Scan for the cell matching the given text and deliver its (X, Y) coordinate at center. 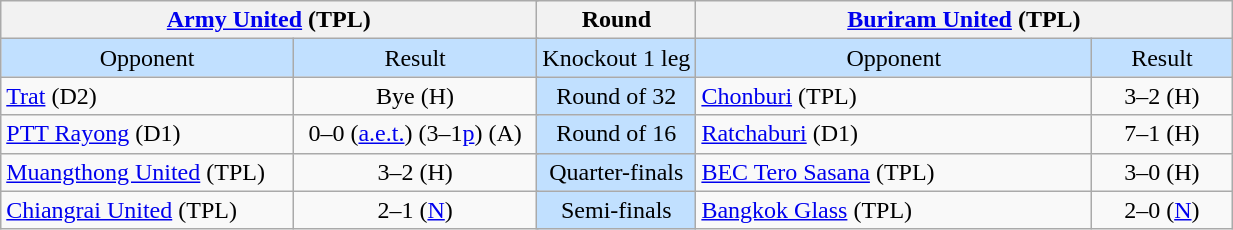
2–1 (N) (414, 210)
Chonburi (TPL) (894, 96)
0–0 (a.e.t.) (3–1p) (A) (414, 134)
Bye (H) (414, 96)
Round of 32 (616, 96)
Ratchaburi (D1) (894, 134)
7–1 (H) (1162, 134)
Muangthong United (TPL) (148, 172)
Knockout 1 leg (616, 58)
Round of 16 (616, 134)
Round (616, 20)
Army United (TPL) (269, 20)
Quarter-finals (616, 172)
3–0 (H) (1162, 172)
Trat (D2) (148, 96)
Chiangrai United (TPL) (148, 210)
Buriram United (TPL) (964, 20)
PTT Rayong (D1) (148, 134)
BEC Tero Sasana (TPL) (894, 172)
Semi-finals (616, 210)
2–0 (N) (1162, 210)
Bangkok Glass (TPL) (894, 210)
